Return (X, Y) of the center of cell containing provided text 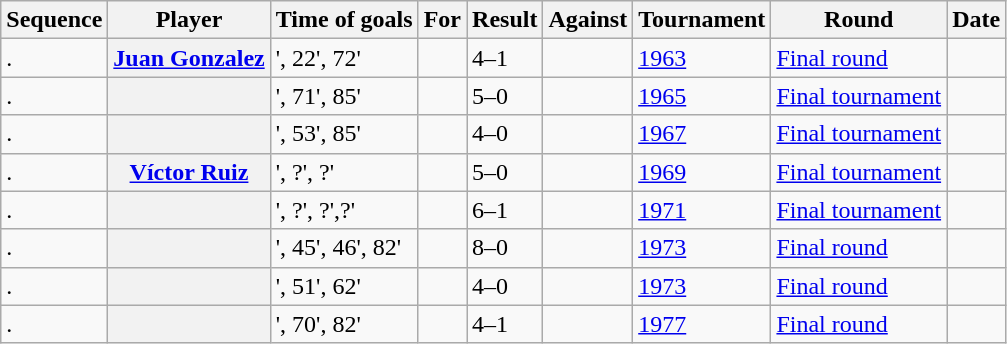
1977 (702, 324)
', 71', 85' (344, 96)
Against (588, 20)
', 51', 62' (344, 286)
1967 (702, 134)
', ?', ?' (344, 172)
', 53', 85' (344, 134)
Tournament (702, 20)
Time of goals (344, 20)
', ?', ?',?' (344, 210)
', 22', 72' (344, 58)
Sequence (54, 20)
For (442, 20)
8–0 (505, 248)
', 45', 46', 82' (344, 248)
1969 (702, 172)
', 70', 82' (344, 324)
1965 (702, 96)
Player (189, 20)
Víctor Ruiz (189, 172)
Result (505, 20)
6–1 (505, 210)
1971 (702, 210)
Date (976, 20)
1963 (702, 58)
Round (859, 20)
Juan Gonzalez (189, 58)
